Search for the cell housing the specified text and yield its (x, y) center coordinate. 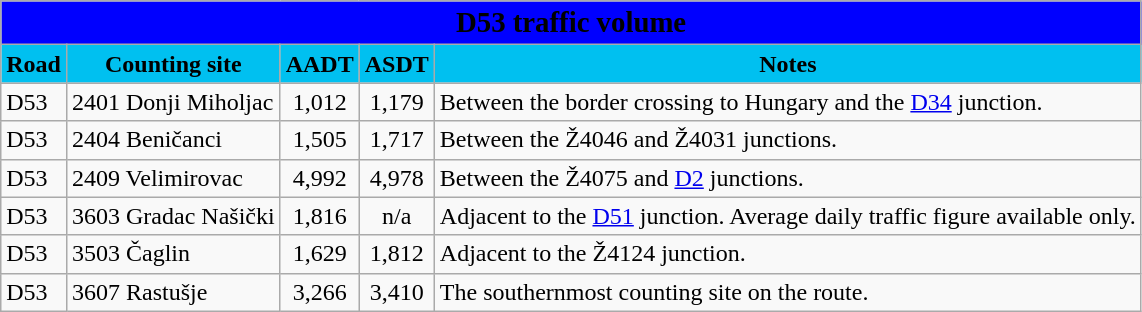
Between the Ž4075 and D2 junctions. (788, 178)
Adjacent to the D51 junction. Average daily traffic figure available only. (788, 216)
Adjacent to the Ž4124 junction. (788, 254)
Counting site (173, 64)
1,179 (396, 102)
1,629 (320, 254)
2401 Donji Miholjac (173, 102)
2409 Velimirovac (173, 178)
Notes (788, 64)
ASDT (396, 64)
4,978 (396, 178)
Road (34, 64)
2404 Beničanci (173, 140)
3,410 (396, 292)
1,012 (320, 102)
3603 Gradac Našički (173, 216)
1,505 (320, 140)
D53 traffic volume (572, 23)
n/a (396, 216)
3,266 (320, 292)
1,816 (320, 216)
3607 Rastušje (173, 292)
Between the Ž4046 and Ž4031 junctions. (788, 140)
The southernmost counting site on the route. (788, 292)
Between the border crossing to Hungary and the D34 junction. (788, 102)
AADT (320, 64)
3503 Čaglin (173, 254)
4,992 (320, 178)
1,717 (396, 140)
1,812 (396, 254)
